For the text-containing cell, return its midpoint in (x, y) coordinate format. 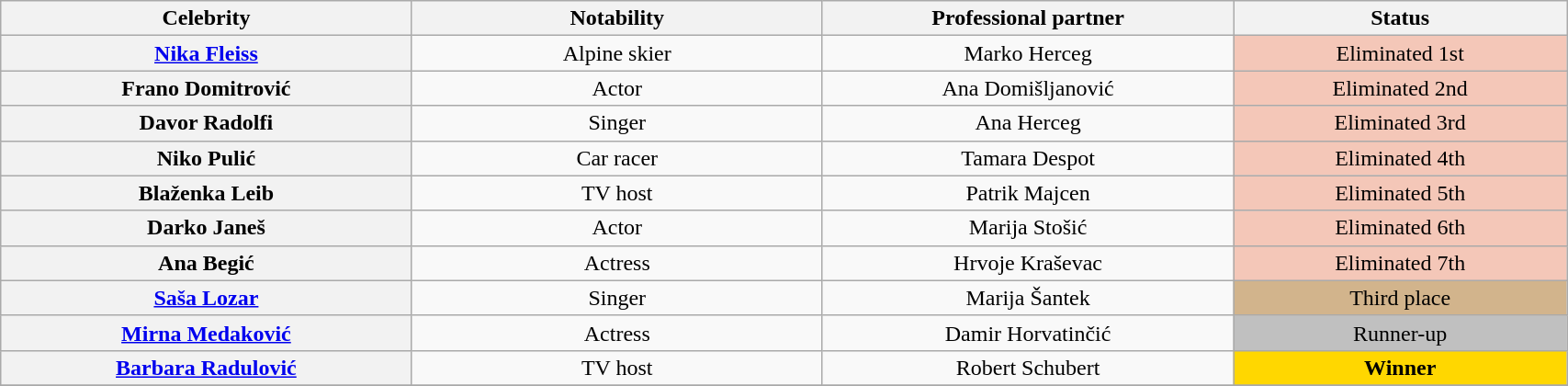
Runner-up (1400, 333)
Nika Fleiss (206, 53)
Ana Herceg (1027, 123)
Status (1400, 18)
Eliminated 6th (1400, 228)
Robert Schubert (1027, 368)
Celebrity (206, 18)
Saša Lozar (206, 298)
Frano Domitrović (206, 88)
Professional partner (1027, 18)
Ana Domišljanović (1027, 88)
Marija Stošić (1027, 228)
Tamara Despot (1027, 158)
Eliminated 3rd (1400, 123)
Niko Pulić (206, 158)
Marko Herceg (1027, 53)
Marija Šantek (1027, 298)
Third place (1400, 298)
Eliminated 5th (1400, 193)
Winner (1400, 368)
Patrik Majcen (1027, 193)
Davor Radolfi (206, 123)
Blaženka Leib (206, 193)
Hrvoje Kraševac (1027, 263)
Ana Begić (206, 263)
Barbara Radulović (206, 368)
Alpine skier (617, 53)
Notability (617, 18)
Darko Janeš (206, 228)
Car racer (617, 158)
Eliminated 1st (1400, 53)
Eliminated 2nd (1400, 88)
Eliminated 4th (1400, 158)
Damir Horvatinčić (1027, 333)
Mirna Medaković (206, 333)
Eliminated 7th (1400, 263)
